From the cell containing the given text, extract its center point as (X, Y) coordinate. 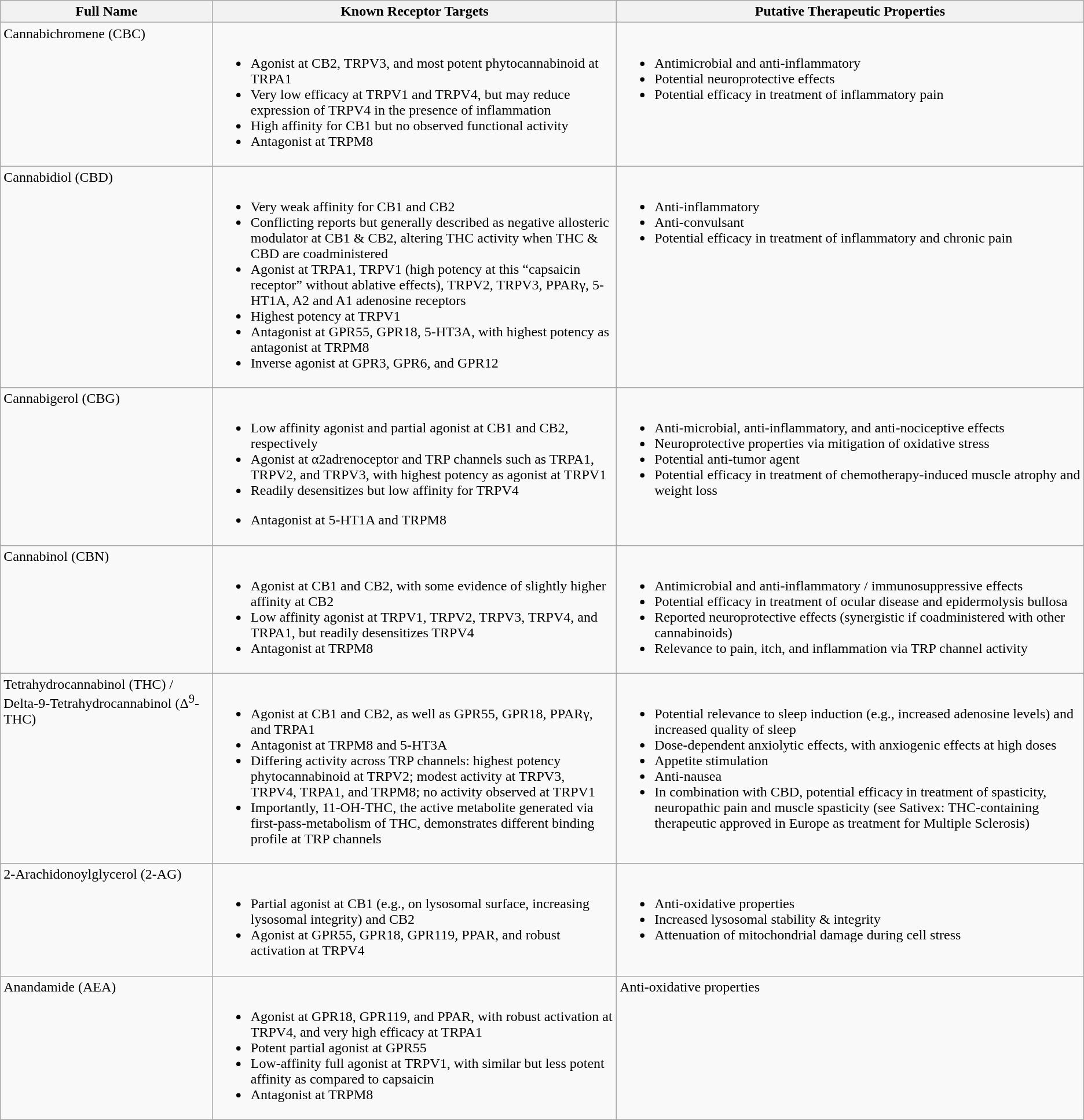
Antimicrobial and anti-inflammatoryPotential neuroprotective effectsPotential efficacy in treatment of inflammatory pain (850, 94)
Full Name (107, 12)
Anti-oxidative properties (850, 1048)
2-Arachidonoylglycerol (2-AG) (107, 920)
Tetrahydrocannabinol (THC) / Delta-9-Tetrahydrocannabinol (Δ9-THC) (107, 769)
Cannabinol (CBN) (107, 609)
Anti-oxidative propertiesIncreased lysosomal stability & integrityAttenuation of mitochondrial damage during cell stress (850, 920)
Known Receptor Targets (415, 12)
Anti-inflammatoryAnti-convulsantPotential efficacy in treatment of inflammatory and chronic pain (850, 277)
Cannabidiol (CBD) (107, 277)
Cannabigerol (CBG) (107, 467)
Cannabichromene (CBC) (107, 94)
Anandamide (AEA) (107, 1048)
Putative Therapeutic Properties (850, 12)
